Detect which cell encompasses the target text, then output its (X, Y) center coordinate. 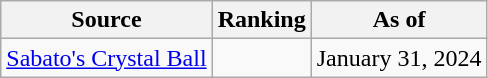
Source (106, 20)
January 31, 2024 (399, 58)
Ranking (262, 20)
Sabato's Crystal Ball (106, 58)
As of (399, 20)
